Return [x, y] of the center of cell containing provided text 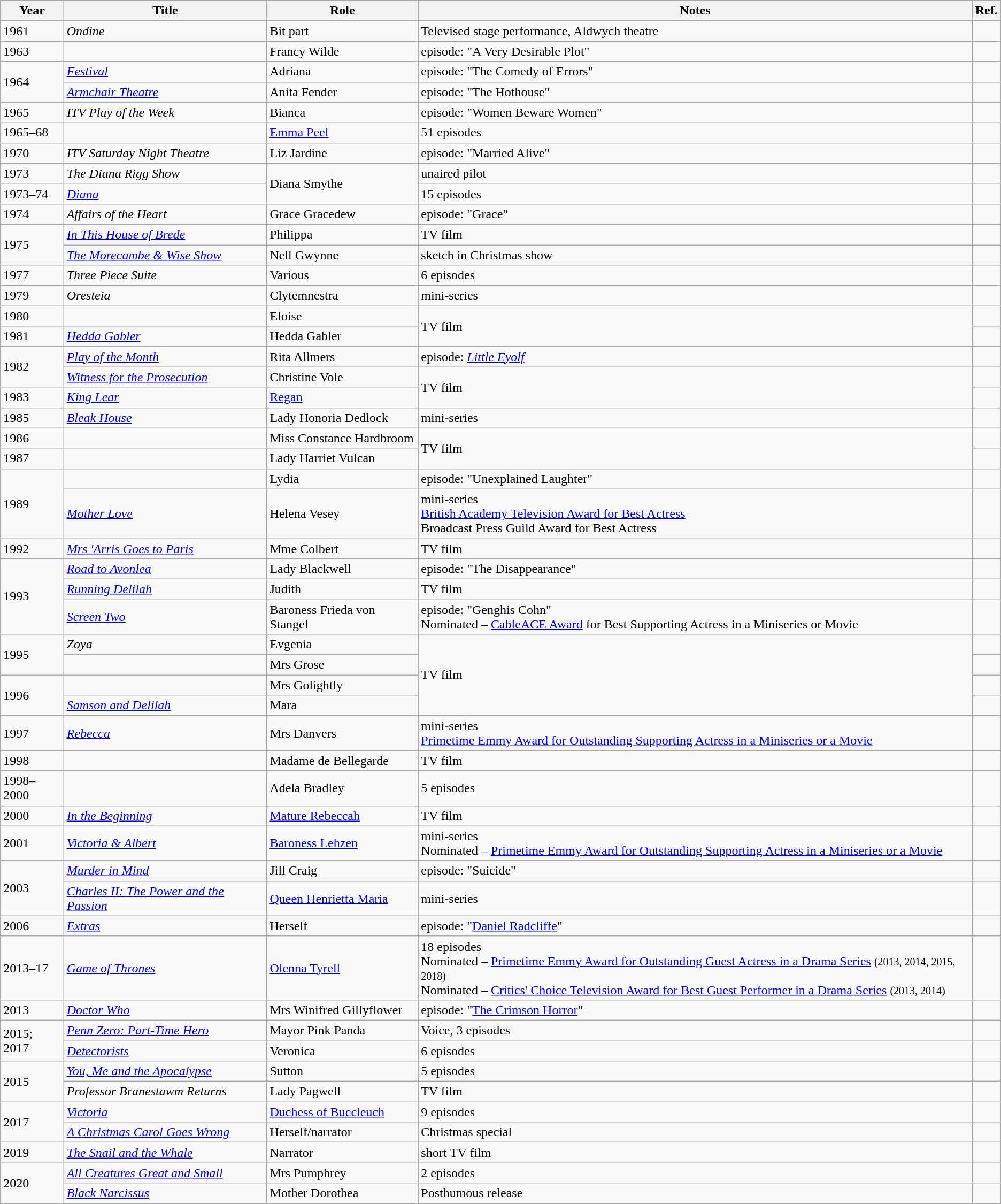
2003 [32, 888]
episode: "Daniel Radcliffe" [695, 926]
episode: "Genghis Cohn"Nominated – CableACE Award for Best Supporting Actress in a Miniseries or Movie [695, 616]
1979 [32, 296]
In the Beginning [165, 816]
Detectorists [165, 1051]
Title [165, 11]
Francy Wilde [342, 51]
mini-seriesPrimetime Emmy Award for Outstanding Supporting Actress in a Miniseries or a Movie [695, 733]
Role [342, 11]
episode: "The Hothouse" [695, 92]
15 episodes [695, 194]
Evgenia [342, 645]
Mrs Danvers [342, 733]
Extras [165, 926]
Mara [342, 705]
1965–68 [32, 133]
All Creatures Great and Small [165, 1173]
2006 [32, 926]
episode: "A Very Desirable Plot" [695, 51]
mini-seriesNominated – Primetime Emmy Award for Outstanding Supporting Actress in a Miniseries or a Movie [695, 843]
1973 [32, 173]
episode: "The Crimson Horror" [695, 1010]
1992 [32, 548]
2013–17 [32, 968]
1982 [32, 367]
Bleak House [165, 418]
Emma Peel [342, 133]
The Diana Rigg Show [165, 173]
Diana [165, 194]
Game of Thrones [165, 968]
Queen Henrietta Maria [342, 899]
Mature Rebeccah [342, 816]
episode: "The Comedy of Errors" [695, 72]
Black Narcissus [165, 1193]
1995 [32, 655]
Charles II: The Power and the Passion [165, 899]
1989 [32, 503]
Three Piece Suite [165, 275]
Notes [695, 11]
Victoria [165, 1112]
unaired pilot [695, 173]
Adela Bradley [342, 788]
sketch in Christmas show [695, 255]
Play of the Month [165, 357]
Veronica [342, 1051]
ITV Saturday Night Theatre [165, 153]
1987 [32, 458]
Mrs Winifred Gillyflower [342, 1010]
1996 [32, 695]
2013 [32, 1010]
Road to Avonlea [165, 569]
episode: "The Disappearance" [695, 569]
The Snail and the Whale [165, 1153]
1961 [32, 31]
Armchair Theatre [165, 92]
Ondine [165, 31]
Duchess of Buccleuch [342, 1112]
Mrs Grose [342, 665]
51 episodes [695, 133]
1964 [32, 82]
1981 [32, 336]
episode: "Unexplained Laughter" [695, 479]
episode: Little Eyolf [695, 357]
ITV Play of the Week [165, 112]
Penn Zero: Part-Time Hero [165, 1030]
Judith [342, 589]
Madame de Bellegarde [342, 761]
Lady Harriet Vulcan [342, 458]
The Morecambe & Wise Show [165, 255]
Mme Colbert [342, 548]
1997 [32, 733]
2015 [32, 1082]
Bianca [342, 112]
Murder in Mind [165, 871]
Christmas special [695, 1132]
mini-seriesBritish Academy Television Award for Best ActressBroadcast Press Guild Award for Best Actress [695, 513]
Voice, 3 episodes [695, 1030]
Posthumous release [695, 1193]
2017 [32, 1122]
Year [32, 11]
1963 [32, 51]
Zoya [165, 645]
1998–2000 [32, 788]
Rebecca [165, 733]
A Christmas Carol Goes Wrong [165, 1132]
1965 [32, 112]
Baroness Lehzen [342, 843]
1983 [32, 397]
Grace Gracedew [342, 214]
1993 [32, 596]
2015; 2017 [32, 1040]
9 episodes [695, 1112]
Narrator [342, 1153]
episode: "Suicide" [695, 871]
Liz Jardine [342, 153]
1975 [32, 244]
Lady Blackwell [342, 569]
episode: "Women Beware Women" [695, 112]
Helena Vesey [342, 513]
Bit part [342, 31]
Olenna Tyrell [342, 968]
Eloise [342, 316]
Running Delilah [165, 589]
Adriana [342, 72]
Witness for the Prosecution [165, 377]
2019 [32, 1153]
short TV film [695, 1153]
Doctor Who [165, 1010]
Mother Dorothea [342, 1193]
Nell Gwynne [342, 255]
King Lear [165, 397]
Televised stage performance, Aldwych theatre [695, 31]
Mrs Golightly [342, 685]
Mayor Pink Panda [342, 1030]
Affairs of the Heart [165, 214]
Lady Pagwell [342, 1092]
2001 [32, 843]
Herself/narrator [342, 1132]
Regan [342, 397]
Oresteia [165, 296]
Rita Allmers [342, 357]
episode: "Grace" [695, 214]
1970 [32, 153]
1998 [32, 761]
Screen Two [165, 616]
1986 [32, 438]
2000 [32, 816]
Victoria & Albert [165, 843]
Festival [165, 72]
Clytemnestra [342, 296]
Mrs Pumphrey [342, 1173]
You, Me and the Apocalypse [165, 1071]
Miss Constance Hardbroom [342, 438]
1985 [32, 418]
1980 [32, 316]
Philippa [342, 234]
Mrs 'Arris Goes to Paris [165, 548]
Lady Honoria Dedlock [342, 418]
In This House of Brede [165, 234]
2020 [32, 1183]
Samson and Delilah [165, 705]
Lydia [342, 479]
Diana Smythe [342, 183]
1977 [32, 275]
Ref. [986, 11]
Various [342, 275]
Jill Craig [342, 871]
Herself [342, 926]
Mother Love [165, 513]
Baroness Frieda von Stangel [342, 616]
1974 [32, 214]
Sutton [342, 1071]
episode: "Married Alive" [695, 153]
1973–74 [32, 194]
Professor Branestawm Returns [165, 1092]
2 episodes [695, 1173]
Anita Fender [342, 92]
Christine Vole [342, 377]
